Return the (X, Y) coordinate for the center point of the cell that contains the specified text.  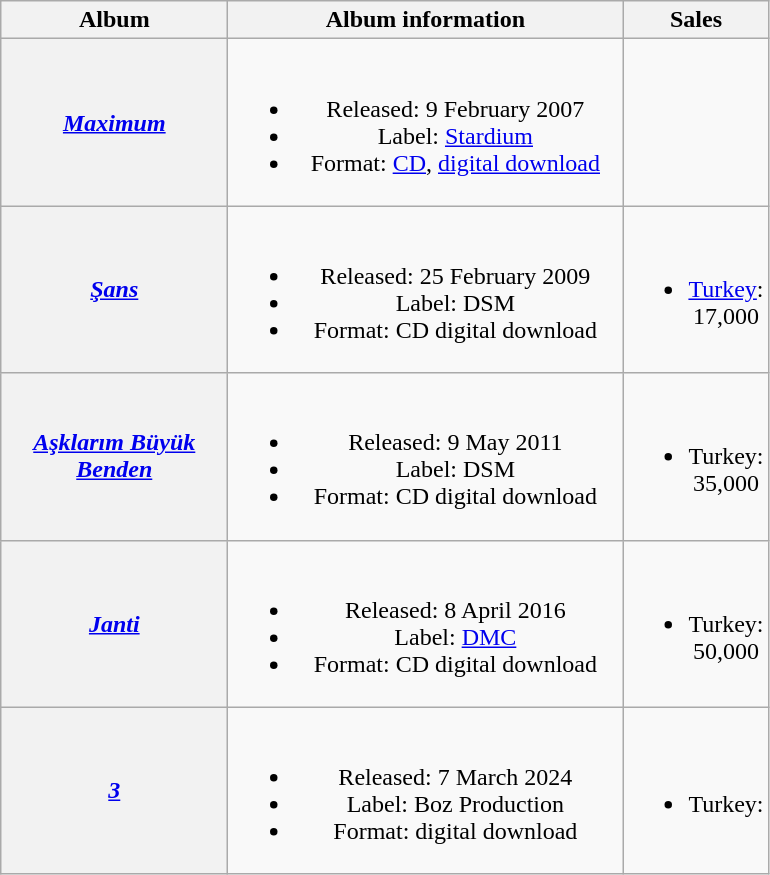
Maximum (114, 122)
Released: 9 May 2011Label: DSMFormat: CD digital download (426, 456)
Turkey: 17,000 (696, 290)
Album (114, 20)
Janti (114, 624)
Released: 8 April 2016Label: DMCFormat: CD digital download (426, 624)
Aşklarım Büyük Benden (114, 456)
Released: 25 February 2009Label: DSMFormat: CD digital download (426, 290)
Turkey: (696, 790)
Şans (114, 290)
3 (114, 790)
Released: 7 March 2024Label: Boz ProductionFormat: digital download (426, 790)
Released: 9 February 2007Label: StardiumFormat: CD, digital download (426, 122)
Album information (426, 20)
Sales (696, 20)
Turkey: 35,000 (696, 456)
Turkey: 50,000 (696, 624)
